Locate the cell with the specified text and output its [x, y] center coordinate. 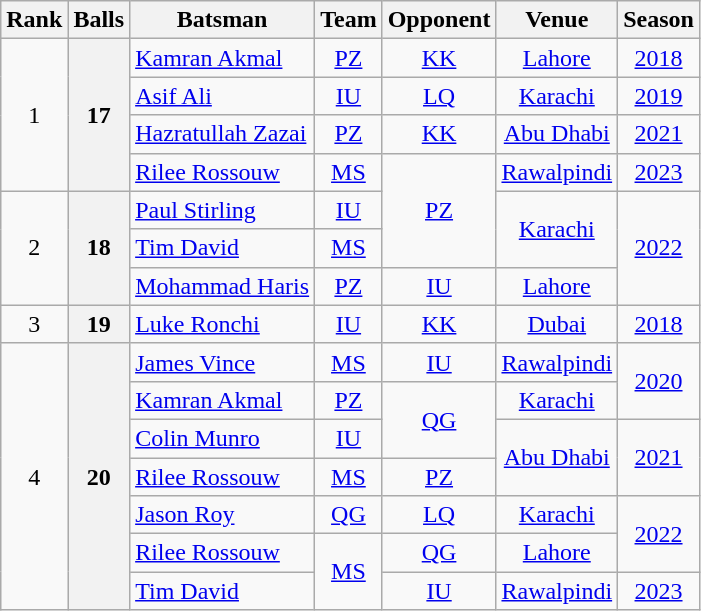
Balls [99, 20]
Asif Ali [222, 96]
Dubai [557, 324]
Hazratullah Zazai [222, 134]
2019 [659, 96]
Team [349, 20]
3 [34, 324]
Season [659, 20]
Paul Stirling [222, 210]
Rank [34, 20]
1 [34, 115]
18 [99, 248]
Luke Ronchi [222, 324]
Opponent [439, 20]
2020 [659, 381]
Colin Munro [222, 438]
Venue [557, 20]
2 [34, 248]
17 [99, 115]
Mohammad Haris [222, 286]
19 [99, 324]
Jason Roy [222, 515]
20 [99, 476]
Batsman [222, 20]
4 [34, 476]
James Vince [222, 362]
